Search for the cell housing the specified text and yield its [x, y] center coordinate. 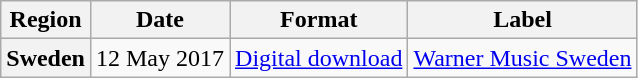
Date [160, 20]
Digital download [319, 58]
Region [46, 20]
Label [522, 20]
Warner Music Sweden [522, 58]
Sweden [46, 58]
Format [319, 20]
12 May 2017 [160, 58]
